Return [X, Y] of the center of cell containing provided text 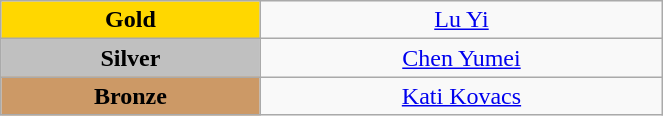
Bronze [130, 96]
Gold [130, 20]
Chen Yumei [462, 58]
Lu Yi [462, 20]
Silver [130, 58]
Kati Kovacs [462, 96]
